Find where the given text appears and provide that cell's center as [x, y] coordinate. 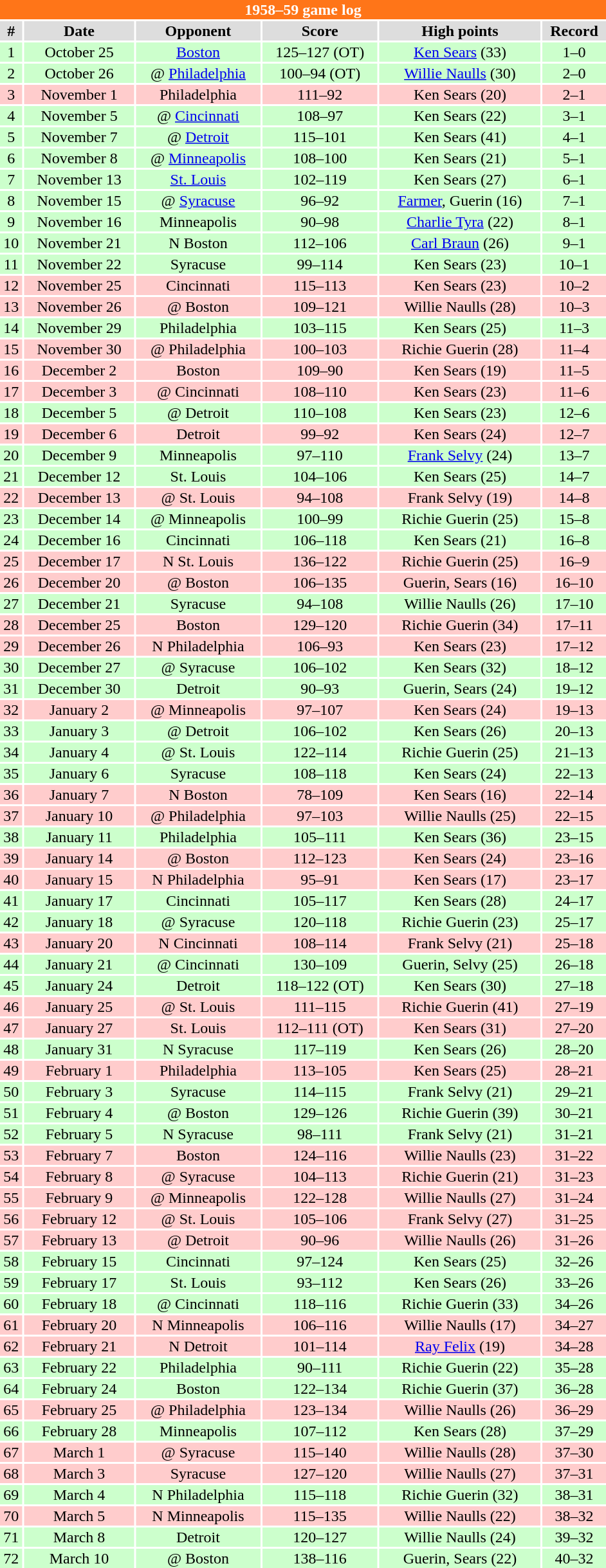
January 7 [78, 795]
23 [11, 519]
Ken Sears (30) [460, 986]
31–26 [574, 1240]
6–1 [574, 179]
18 [11, 413]
123–134 [320, 1410]
16–10 [574, 582]
24 [11, 540]
97–107 [320, 710]
Ken Sears (19) [460, 370]
96–92 [320, 201]
February 25 [78, 1410]
15 [11, 349]
30 [11, 667]
Frank Selvy (19) [460, 498]
120–118 [320, 922]
Ken Sears (17) [460, 879]
27–19 [574, 1007]
25 [11, 561]
Willie Naulls (24) [460, 1537]
41 [11, 901]
138–116 [320, 1558]
27 [11, 604]
25–17 [574, 922]
November 13 [78, 179]
20–13 [574, 731]
January 3 [78, 731]
December 30 [78, 689]
12 [11, 285]
November 29 [78, 328]
115–101 [320, 137]
99–92 [320, 434]
36–28 [574, 1389]
2–0 [574, 73]
1958–59 game log [303, 10]
130–109 [320, 964]
106–118 [320, 540]
120–127 [320, 1537]
46 [11, 1007]
Richie Guerin (33) [460, 1304]
February 18 [78, 1304]
136–122 [320, 561]
16 [11, 370]
102–119 [320, 179]
27–20 [574, 1028]
60 [11, 1304]
Ray Felix (19) [460, 1346]
53 [11, 1155]
January 21 [78, 964]
November 1 [78, 95]
7–1 [574, 201]
51 [11, 1113]
90–111 [320, 1367]
February 7 [78, 1155]
8 [11, 201]
Ken Sears (33) [460, 52]
February 21 [78, 1346]
22 [11, 498]
19 [11, 434]
19–13 [574, 710]
104–106 [320, 476]
November 5 [78, 116]
105–117 [320, 901]
112–111 (OT) [320, 1028]
72 [11, 1558]
33 [11, 731]
February 28 [78, 1431]
34 [11, 752]
Richie Guerin (32) [460, 1495]
Opponent [198, 31]
59 [11, 1283]
March 1 [78, 1452]
31–22 [574, 1155]
61 [11, 1325]
18–12 [574, 667]
February 24 [78, 1389]
Carl Braun (26) [460, 243]
103–115 [320, 328]
100–103 [320, 349]
January 15 [78, 879]
January 4 [78, 752]
February 1 [78, 1070]
99–114 [320, 264]
14 [11, 328]
115–118 [320, 1495]
February 22 [78, 1367]
9–1 [574, 243]
Richie Guerin (39) [460, 1113]
January 11 [78, 837]
34–26 [574, 1304]
7 [11, 179]
57 [11, 1240]
107–112 [320, 1431]
Farmer, Guerin (16) [460, 201]
December 9 [78, 455]
23–15 [574, 837]
Richie Guerin (37) [460, 1389]
14–8 [574, 498]
1 [11, 52]
January 31 [78, 1049]
February 15 [78, 1261]
March 3 [78, 1473]
45 [11, 986]
November 8 [78, 158]
110–108 [320, 413]
105–111 [320, 837]
Frank Selvy (27) [460, 1219]
11–3 [574, 328]
October 26 [78, 73]
February 4 [78, 1113]
5–1 [574, 158]
24–17 [574, 901]
50 [11, 1092]
48 [11, 1049]
Willie Naulls (22) [460, 1516]
37–30 [574, 1452]
90–93 [320, 689]
49 [11, 1070]
12–6 [574, 413]
17 [11, 392]
115–135 [320, 1516]
43 [11, 943]
12–7 [574, 434]
37–31 [574, 1473]
98–111 [320, 1134]
January 18 [78, 922]
22–15 [574, 816]
December 20 [78, 582]
93–112 [320, 1283]
17–12 [574, 646]
March 5 [78, 1516]
February 3 [78, 1092]
100–99 [320, 519]
January 27 [78, 1028]
November 22 [78, 264]
35 [11, 773]
9 [11, 222]
8–1 [574, 222]
122–128 [320, 1198]
28 [11, 625]
January 2 [78, 710]
February 5 [78, 1134]
December 27 [78, 667]
4–1 [574, 137]
37–29 [574, 1431]
58 [11, 1261]
125–127 (OT) [320, 52]
32–26 [574, 1261]
31–21 [574, 1134]
104–113 [320, 1176]
90–98 [320, 222]
October 25 [78, 52]
115–113 [320, 285]
December 6 [78, 434]
Guerin, Sears (22) [460, 1558]
114–115 [320, 1092]
90–96 [320, 1240]
March 8 [78, 1537]
29–21 [574, 1092]
November 7 [78, 137]
52 [11, 1134]
109–90 [320, 370]
Guerin, Selvy (25) [460, 964]
108–118 [320, 773]
37 [11, 816]
11–6 [574, 392]
28–21 [574, 1070]
Willie Naulls (23) [460, 1155]
31–24 [574, 1198]
December 12 [78, 476]
December 13 [78, 498]
106–93 [320, 646]
122–134 [320, 1389]
118–116 [320, 1304]
High points [460, 31]
22–14 [574, 795]
30–21 [574, 1113]
November 15 [78, 201]
5 [11, 137]
November 25 [78, 285]
3–1 [574, 116]
Willie Naulls (30) [460, 73]
November 16 [78, 222]
January 17 [78, 901]
Charlie Tyra (22) [460, 222]
March 4 [78, 1495]
70 [11, 1516]
3 [11, 95]
31–23 [574, 1176]
78–109 [320, 795]
23–16 [574, 858]
20 [11, 455]
16–8 [574, 540]
N St. Louis [198, 561]
108–97 [320, 116]
97–110 [320, 455]
40–32 [574, 1558]
January 14 [78, 858]
26–18 [574, 964]
November 30 [78, 349]
33–26 [574, 1283]
February 12 [78, 1219]
34–27 [574, 1325]
36–29 [574, 1410]
31–25 [574, 1219]
67 [11, 1452]
Richie Guerin (23) [460, 922]
11–4 [574, 349]
Ken Sears (27) [460, 179]
Ken Sears (41) [460, 137]
Willie Naulls (17) [460, 1325]
December 2 [78, 370]
55 [11, 1198]
11 [11, 264]
December 5 [78, 413]
71 [11, 1537]
6 [11, 158]
65 [11, 1410]
26 [11, 582]
10 [11, 243]
Guerin, Sears (24) [460, 689]
29 [11, 646]
17–11 [574, 625]
115–140 [320, 1452]
Willie Naulls (25) [460, 816]
Ken Sears (32) [460, 667]
# [11, 31]
Richie Guerin (28) [460, 349]
25–18 [574, 943]
11–5 [574, 370]
66 [11, 1431]
101–114 [320, 1346]
38–31 [574, 1495]
Richie Guerin (41) [460, 1007]
February 17 [78, 1283]
97–124 [320, 1261]
69 [11, 1495]
38–32 [574, 1516]
December 26 [78, 646]
31 [11, 689]
129–126 [320, 1113]
Score [320, 31]
February 9 [78, 1198]
January 20 [78, 943]
113–105 [320, 1070]
28–20 [574, 1049]
97–103 [320, 816]
35–28 [574, 1367]
108–110 [320, 392]
Record [574, 31]
117–119 [320, 1049]
Richie Guerin (34) [460, 625]
23–17 [574, 879]
Ken Sears (36) [460, 837]
100–94 (OT) [320, 73]
2 [11, 73]
January 10 [78, 816]
January 24 [78, 986]
112–123 [320, 858]
21–13 [574, 752]
Date [78, 31]
118–122 (OT) [320, 986]
54 [11, 1176]
34–28 [574, 1346]
17–10 [574, 604]
32 [11, 710]
Frank Selvy (24) [460, 455]
129–120 [320, 625]
Richie Guerin (21) [460, 1176]
108–114 [320, 943]
105–106 [320, 1219]
2–1 [574, 95]
13–7 [574, 455]
124–116 [320, 1155]
13 [11, 307]
111–92 [320, 95]
10–2 [574, 285]
42 [11, 922]
109–121 [320, 307]
February 13 [78, 1240]
10–3 [574, 307]
1–0 [574, 52]
111–115 [320, 1007]
14–7 [574, 476]
21 [11, 476]
27–18 [574, 986]
December 3 [78, 392]
December 17 [78, 561]
November 26 [78, 307]
Guerin, Sears (16) [460, 582]
February 20 [78, 1325]
44 [11, 964]
February 8 [78, 1176]
56 [11, 1219]
N Cincinnati [198, 943]
Ken Sears (16) [460, 795]
N Detroit [198, 1346]
122–114 [320, 752]
68 [11, 1473]
47 [11, 1028]
36 [11, 795]
108–100 [320, 158]
Ken Sears (22) [460, 116]
December 21 [78, 604]
127–120 [320, 1473]
March 10 [78, 1558]
64 [11, 1389]
62 [11, 1346]
January 6 [78, 773]
106–116 [320, 1325]
January 25 [78, 1007]
39–32 [574, 1537]
December 25 [78, 625]
95–91 [320, 879]
November 21 [78, 243]
40 [11, 879]
106–135 [320, 582]
22–13 [574, 773]
Ken Sears (20) [460, 95]
19–12 [574, 689]
Richie Guerin (22) [460, 1367]
39 [11, 858]
4 [11, 116]
15–8 [574, 519]
63 [11, 1367]
112–106 [320, 243]
38 [11, 837]
December 16 [78, 540]
Ken Sears (31) [460, 1028]
10–1 [574, 264]
December 14 [78, 519]
16–9 [574, 561]
